Scan for the cell matching the given text and deliver its [x, y] coordinate at center. 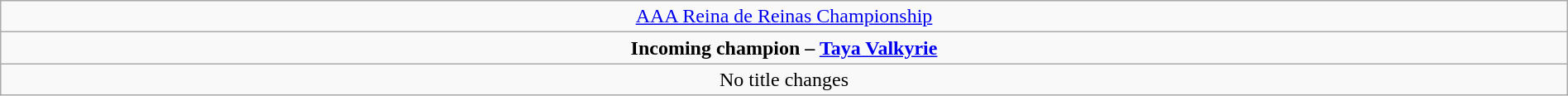
Incoming champion – Taya Valkyrie [784, 48]
AAA Reina de Reinas Championship [784, 17]
No title changes [784, 79]
